Scan for the cell matching the given text and deliver its (X, Y) coordinate at center. 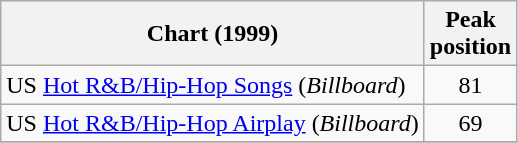
Chart (1999) (213, 34)
US Hot R&B/Hip-Hop Songs (Billboard) (213, 85)
Peakposition (470, 34)
81 (470, 85)
69 (470, 123)
US Hot R&B/Hip-Hop Airplay (Billboard) (213, 123)
